Output the (x, y) coordinate of the center of the cell containing the given text.  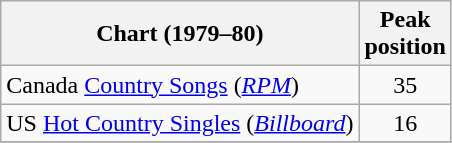
Chart (1979–80) (180, 34)
Canada Country Songs (RPM) (180, 85)
US Hot Country Singles (Billboard) (180, 123)
Peakposition (405, 34)
35 (405, 85)
16 (405, 123)
